Identify which cell holds the provided text, then report its (X, Y) central coordinate. 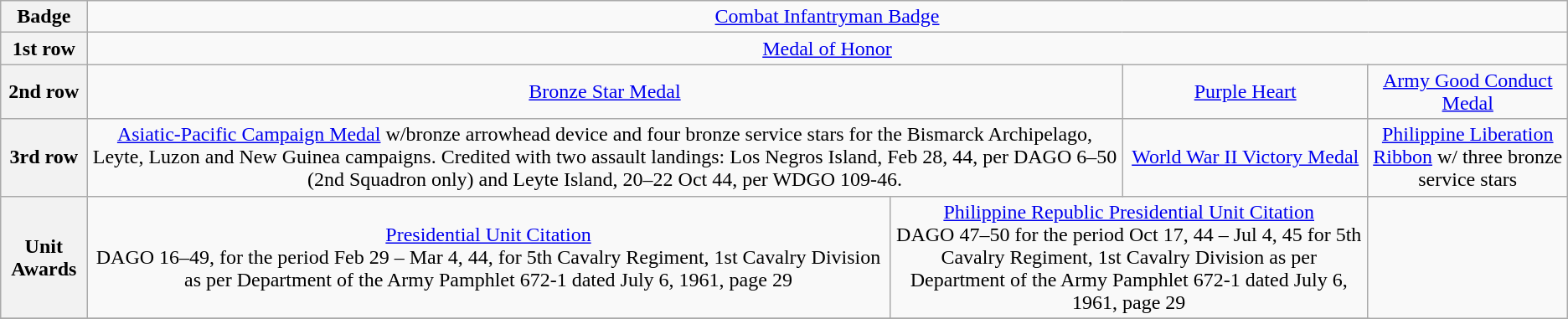
Purple Heart (1245, 92)
1st row (44, 49)
Badge (44, 17)
Philippine Liberation Ribbon w/ three bronze service stars (1467, 157)
Medal of Honor (828, 49)
3rd row (44, 157)
2nd row (44, 92)
Unit Awards (44, 257)
Army Good Conduct Medal (1467, 92)
World War II Victory Medal (1245, 157)
Combat Infantryman Badge (828, 17)
Bronze Star Medal (605, 92)
